Find where the given text appears and provide that cell's center as [x, y] coordinate. 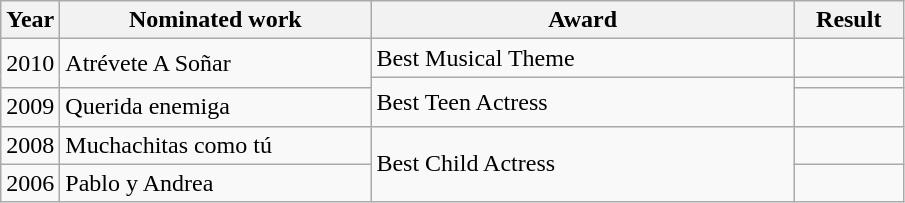
2009 [30, 107]
2008 [30, 145]
Nominated work [216, 20]
Best Teen Actress [583, 102]
2010 [30, 64]
Result [848, 20]
Muchachitas como tú [216, 145]
Querida enemiga [216, 107]
Atrévete A Soñar [216, 64]
Best Child Actress [583, 164]
Pablo y Andrea [216, 183]
Best Musical Theme [583, 58]
Year [30, 20]
2006 [30, 183]
Award [583, 20]
